For the text-containing cell, return its midpoint in [x, y] coordinate format. 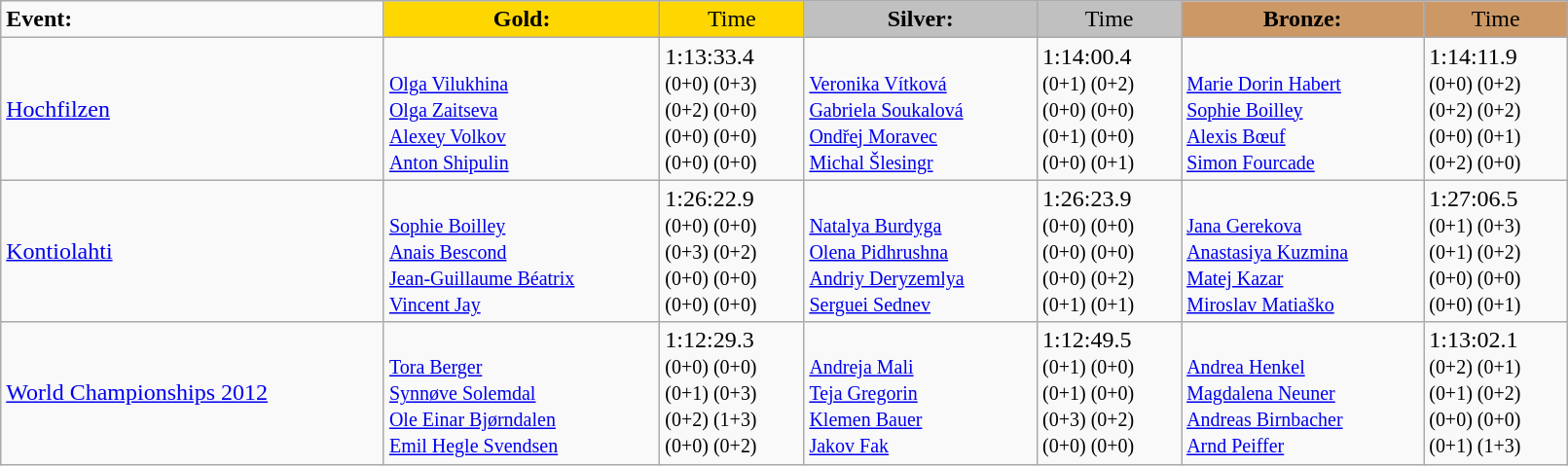
Hochfilzen [193, 109]
Bronze: [1302, 19]
Gold: [522, 19]
Tora BergerSynnøve SolemdalOle Einar BjørndalenEmil Hegle Svendsen [522, 393]
Jana GerekovaAnastasiya KuzminaMatej KazarMiroslav Matiaško [1302, 251]
1:12:49.5(0+1) (0+0)(0+1) (0+0)(0+3) (0+2)(0+0) (0+0) [1110, 393]
Marie Dorin HabertSophie BoilleyAlexis BœufSimon Fourcade [1302, 109]
Veronika VítkováGabriela SoukalováOndřej MoravecMichal Šlesingr [921, 109]
1:14:11.9(0+0) (0+2)(0+2) (0+2)(0+0) (0+1)(0+2) (0+0) [1496, 109]
Andreja MaliTeja GregorinKlemen BauerJakov Fak [921, 393]
1:13:33.4(0+0) (0+3)(0+2) (0+0)(0+0) (0+0)(0+0) (0+0) [732, 109]
1:26:23.9(0+0) (0+0)(0+0) (0+0)(0+0) (0+2)(0+1) (0+1) [1110, 251]
Andrea HenkelMagdalena NeunerAndreas BirnbacherArnd Peiffer [1302, 393]
1:13:02.1(0+2) (0+1)(0+1) (0+2)(0+0) (0+0)(0+1) (1+3) [1496, 393]
Silver: [921, 19]
Natalya BurdygaOlena PidhrushnaAndriy DeryzemlyaSerguei Sednev [921, 251]
World Championships 2012 [193, 393]
Event: [193, 19]
Olga VilukhinaOlga ZaitsevaAlexey VolkovAnton Shipulin [522, 109]
1:12:29.3(0+0) (0+0)(0+1) (0+3)(0+2) (1+3)(0+0) (0+2) [732, 393]
1:27:06.5(0+1) (0+3)(0+1) (0+2)(0+0) (0+0)(0+0) (0+1) [1496, 251]
1:26:22.9(0+0) (0+0)(0+3) (0+2)(0+0) (0+0)(0+0) (0+0) [732, 251]
Kontiolahti [193, 251]
1:14:00.4(0+1) (0+2)(0+0) (0+0)(0+1) (0+0)(0+0) (0+1) [1110, 109]
Sophie BoilleyAnais BescondJean-Guillaume BéatrixVincent Jay [522, 251]
